Determine the (X, Y) coordinate at the center of the cell enclosing the given text.  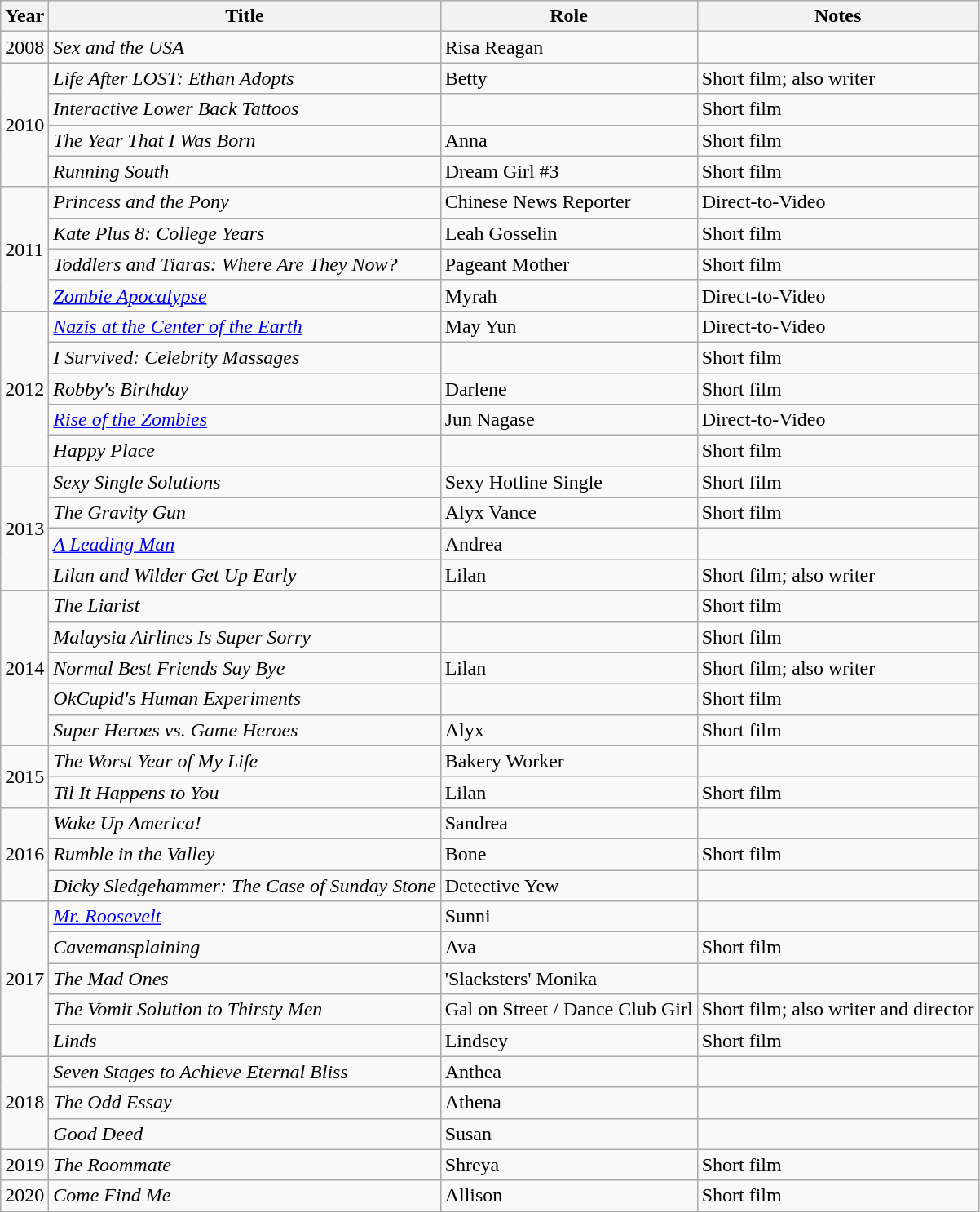
A Leading Man (245, 544)
Jun Nagase (569, 420)
The Vomit Solution to Thirsty Men (245, 1010)
Kate Plus 8: College Years (245, 233)
2019 (24, 1165)
Notes (838, 16)
Rise of the Zombies (245, 420)
Short film; also writer and director (838, 1010)
Zombie Apocalypse (245, 295)
The Worst Year of My Life (245, 761)
Alyx (569, 730)
Year (24, 16)
2008 (24, 47)
Toddlers and Tiaras: Where Are They Now? (245, 264)
Sexy Hotline Single (569, 482)
Linds (245, 1041)
Happy Place (245, 451)
Seven Stages to Achieve Eternal Bliss (245, 1072)
Sandrea (569, 823)
2017 (24, 979)
'Slacksters' Monika (569, 979)
Princess and the Pony (245, 202)
Wake Up America! (245, 823)
OkCupid's Human Experiments (245, 699)
Alyx Vance (569, 513)
Running South (245, 171)
2011 (24, 249)
Dicky Sledgehammer: The Case of Sunday Stone (245, 885)
2016 (24, 854)
Sexy Single Solutions (245, 482)
2018 (24, 1103)
Good Deed (245, 1134)
Susan (569, 1134)
Shreya (569, 1165)
2020 (24, 1196)
Betty (569, 78)
Anna (569, 140)
Detective Yew (569, 885)
Sex and the USA (245, 47)
May Yun (569, 326)
Normal Best Friends Say Bye (245, 668)
The Mad Ones (245, 979)
Pageant Mother (569, 264)
Lilan and Wilder Get Up Early (245, 575)
Life After LOST: Ethan Adopts (245, 78)
The Gravity Gun (245, 513)
Athena (569, 1103)
Ava (569, 948)
Sunni (569, 917)
Risa Reagan (569, 47)
Role (569, 16)
2013 (24, 529)
2010 (24, 125)
Rumble in the Valley (245, 854)
2015 (24, 776)
Mr. Roosevelt (245, 917)
Cavemansplaining (245, 948)
Anthea (569, 1072)
Til It Happens to You (245, 792)
Interactive Lower Back Tattoos (245, 109)
The Odd Essay (245, 1103)
Gal on Street / Dance Club Girl (569, 1010)
I Survived: Celebrity Massages (245, 357)
Allison (569, 1196)
The Year That I Was Born (245, 140)
Dream Girl #3 (569, 171)
Robby's Birthday (245, 389)
2012 (24, 388)
Malaysia Airlines Is Super Sorry (245, 637)
The Liarist (245, 606)
The Roommate (245, 1165)
Title (245, 16)
Bakery Worker (569, 761)
Nazis at the Center of the Earth (245, 326)
Darlene (569, 389)
Myrah (569, 295)
Lindsey (569, 1041)
Bone (569, 854)
Super Heroes vs. Game Heroes (245, 730)
Chinese News Reporter (569, 202)
Leah Gosselin (569, 233)
Andrea (569, 544)
Come Find Me (245, 1196)
2014 (24, 668)
